Locate the cell with the specified text and output its (X, Y) center coordinate. 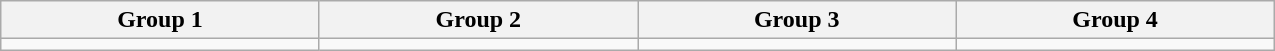
Group 3 (797, 20)
Group 4 (1115, 20)
Group 2 (478, 20)
Group 1 (160, 20)
